Extract the (X, Y) coordinate from the center of the cell holding the provided text.  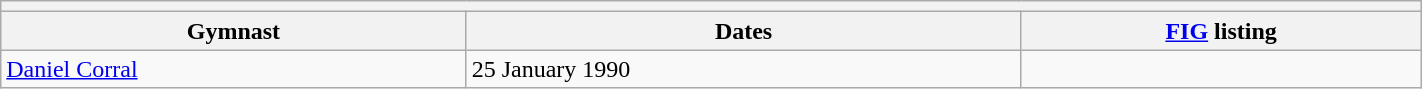
25 January 1990 (744, 69)
FIG listing (1221, 31)
Daniel Corral (234, 69)
Gymnast (234, 31)
Dates (744, 31)
